From the cell containing the given text, extract its center point as (X, Y) coordinate. 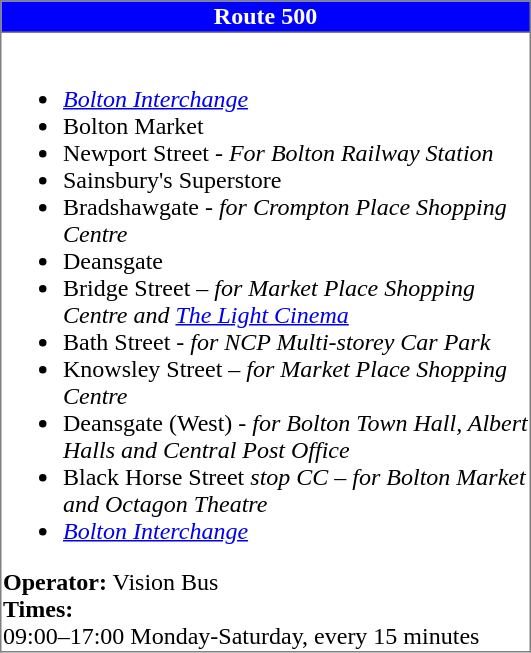
Route 500 (266, 17)
